For the text-containing cell, return its midpoint in (X, Y) coordinate format. 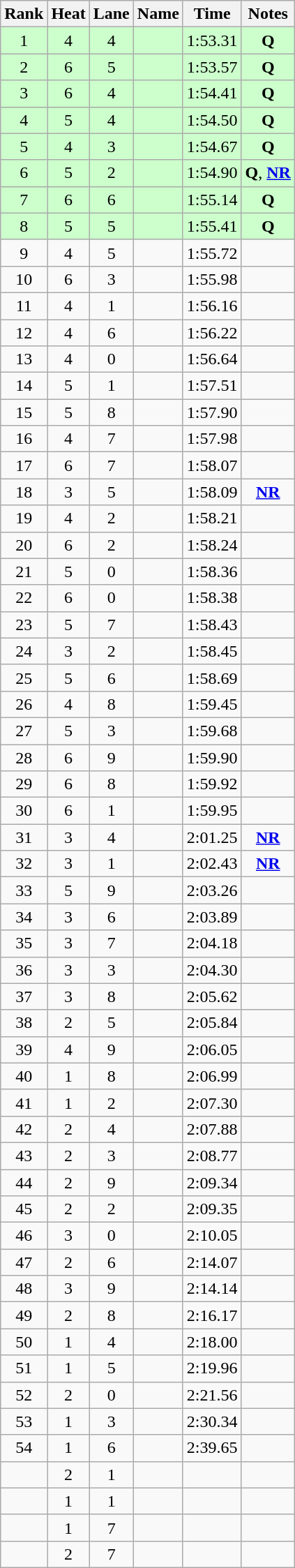
1:54.90 (212, 173)
2:04.18 (212, 943)
Notes (268, 14)
25 (24, 678)
1:55.98 (212, 279)
46 (24, 1236)
2:05.84 (212, 1023)
1:54.67 (212, 147)
47 (24, 1262)
1:54.41 (212, 94)
38 (24, 1023)
17 (24, 465)
32 (24, 864)
16 (24, 439)
2:14.14 (212, 1289)
2:03.26 (212, 890)
2:08.77 (212, 1156)
1:56.64 (212, 359)
1:53.31 (212, 40)
45 (24, 1209)
2:14.07 (212, 1262)
1:58.43 (212, 625)
15 (24, 412)
2:09.34 (212, 1183)
29 (24, 784)
49 (24, 1315)
37 (24, 996)
2:10.05 (212, 1236)
39 (24, 1050)
Name (158, 14)
2:09.35 (212, 1209)
50 (24, 1342)
2:06.99 (212, 1076)
1:58.24 (212, 545)
1:58.09 (212, 492)
1:57.90 (212, 412)
40 (24, 1076)
2:07.30 (212, 1103)
41 (24, 1103)
1:59.68 (212, 731)
2:06.05 (212, 1050)
1:54.50 (212, 120)
1:58.21 (212, 518)
10 (24, 279)
34 (24, 917)
53 (24, 1421)
33 (24, 890)
2:02.43 (212, 864)
1:55.72 (212, 253)
36 (24, 970)
22 (24, 598)
21 (24, 572)
19 (24, 518)
20 (24, 545)
27 (24, 731)
48 (24, 1289)
2:01.25 (212, 837)
24 (24, 651)
1:58.07 (212, 465)
2:16.17 (212, 1315)
2:03.89 (212, 917)
51 (24, 1368)
54 (24, 1448)
2:07.88 (212, 1129)
Lane (112, 14)
42 (24, 1129)
14 (24, 386)
28 (24, 757)
26 (24, 704)
31 (24, 837)
2:18.00 (212, 1342)
35 (24, 943)
2:19.96 (212, 1368)
Rank (24, 14)
1:57.98 (212, 439)
2:05.62 (212, 996)
1:55.14 (212, 200)
18 (24, 492)
1:58.36 (212, 572)
13 (24, 359)
52 (24, 1395)
Q, NR (268, 173)
Heat (68, 14)
1:55.41 (212, 226)
2:21.56 (212, 1395)
1:56.16 (212, 306)
1:53.57 (212, 67)
30 (24, 811)
2:39.65 (212, 1448)
11 (24, 306)
Time (212, 14)
23 (24, 625)
1:58.69 (212, 678)
1:58.45 (212, 651)
1:59.90 (212, 757)
1:57.51 (212, 386)
1:58.38 (212, 598)
1:59.95 (212, 811)
44 (24, 1183)
1:56.22 (212, 333)
2:04.30 (212, 970)
43 (24, 1156)
1:59.92 (212, 784)
12 (24, 333)
1:59.45 (212, 704)
2:30.34 (212, 1421)
